Scan for the cell matching the given text and deliver its (X, Y) coordinate at center. 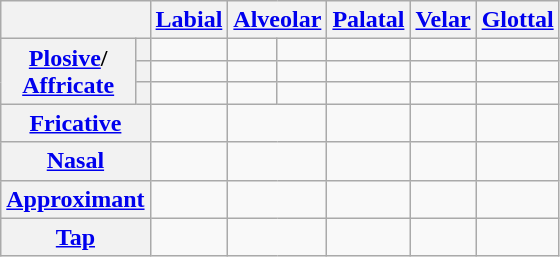
Approximant (76, 199)
Velar (443, 20)
Palatal (368, 20)
Tap (76, 237)
Nasal (76, 161)
Fricative (76, 123)
Plosive/Affricate (68, 72)
Glottal (518, 20)
Labial (189, 20)
Alveolar (278, 20)
